Scan for the cell matching the given text and deliver its (X, Y) coordinate at center. 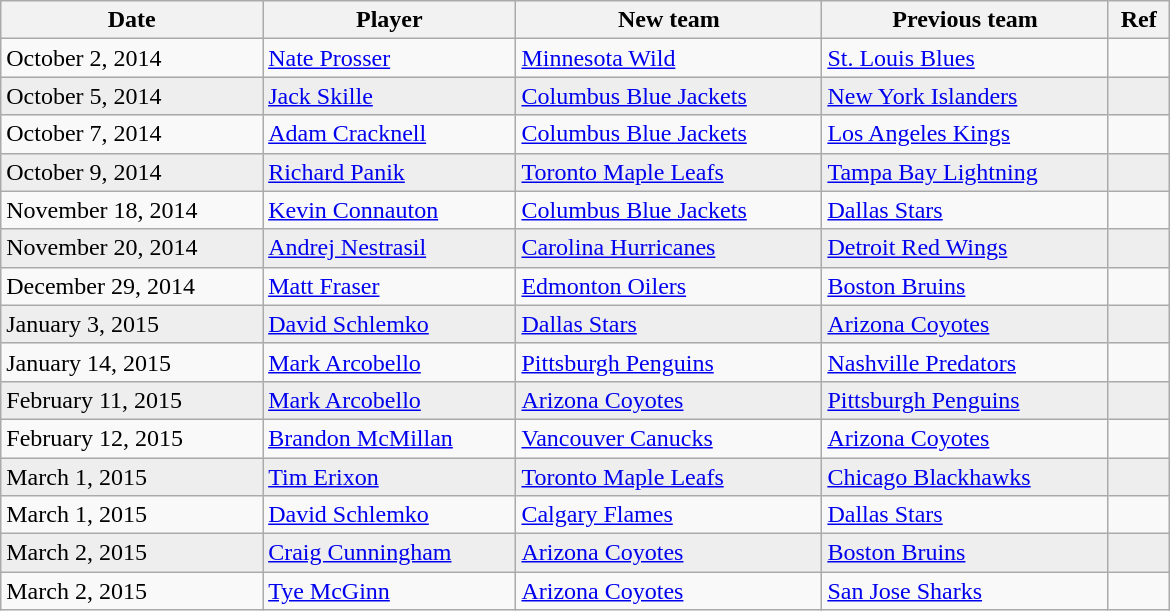
October 9, 2014 (132, 172)
Brandon McMillan (390, 438)
Jack Skille (390, 96)
Matt Fraser (390, 286)
January 14, 2015 (132, 362)
Calgary Flames (669, 515)
Tye McGinn (390, 591)
November 20, 2014 (132, 248)
Minnesota Wild (669, 58)
Kevin Connauton (390, 210)
New York Islanders (965, 96)
February 12, 2015 (132, 438)
Tampa Bay Lightning (965, 172)
October 2, 2014 (132, 58)
October 5, 2014 (132, 96)
St. Louis Blues (965, 58)
New team (669, 20)
Carolina Hurricanes (669, 248)
Nashville Predators (965, 362)
Previous team (965, 20)
Detroit Red Wings (965, 248)
Adam Cracknell (390, 134)
October 7, 2014 (132, 134)
February 11, 2015 (132, 400)
San Jose Sharks (965, 591)
Nate Prosser (390, 58)
Vancouver Canucks (669, 438)
Craig Cunningham (390, 553)
Tim Erixon (390, 477)
Edmonton Oilers (669, 286)
November 18, 2014 (132, 210)
Los Angeles Kings (965, 134)
Richard Panik (390, 172)
Player (390, 20)
Date (132, 20)
Chicago Blackhawks (965, 477)
December 29, 2014 (132, 286)
Andrej Nestrasil (390, 248)
January 3, 2015 (132, 324)
Ref (1138, 20)
